Return [x, y] of the center of cell containing provided text 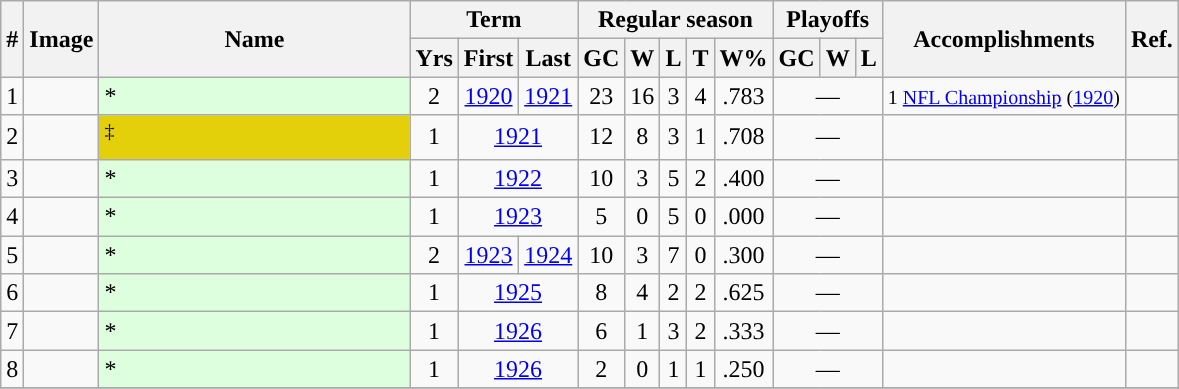
.250 [744, 369]
Accomplishments [1004, 39]
.708 [744, 138]
.625 [744, 293]
1925 [518, 293]
W% [744, 58]
12 [602, 138]
1924 [548, 255]
16 [642, 96]
Name [254, 39]
.333 [744, 331]
.400 [744, 178]
# [12, 39]
‡ [254, 138]
Image [62, 39]
Regular season [676, 20]
Playoffs [828, 20]
1 NFL Championship (1920) [1004, 96]
Yrs [434, 58]
.300 [744, 255]
First [488, 58]
1920 [488, 96]
Term [494, 20]
.000 [744, 217]
1922 [518, 178]
T [700, 58]
Ref. [1152, 39]
.783 [744, 96]
Last [548, 58]
23 [602, 96]
